For the text-containing cell, return its midpoint in (x, y) coordinate format. 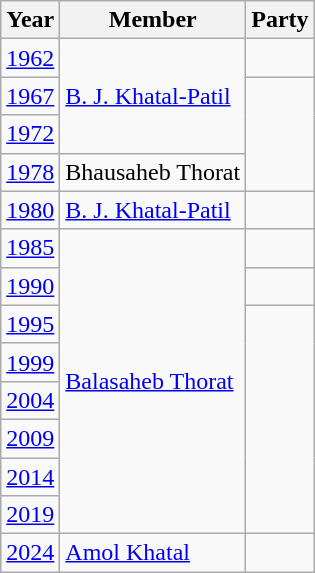
1980 (30, 210)
Amol Khatal (153, 553)
1995 (30, 324)
1990 (30, 286)
1962 (30, 58)
2014 (30, 477)
1978 (30, 172)
2004 (30, 400)
1972 (30, 134)
2009 (30, 438)
Bhausaheb Thorat (153, 172)
Member (153, 20)
1985 (30, 248)
Balasaheb Thorat (153, 381)
Party (280, 20)
2019 (30, 515)
Year (30, 20)
1967 (30, 96)
1999 (30, 362)
2024 (30, 553)
